Provide the [X, Y] coordinate of the cell's center where the given text is located.  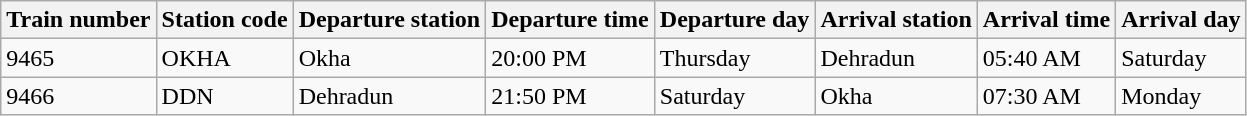
Station code [224, 20]
9466 [78, 96]
9465 [78, 58]
Arrival time [1046, 20]
Departure time [570, 20]
07:30 AM [1046, 96]
Arrival station [896, 20]
Departure station [390, 20]
Thursday [734, 58]
DDN [224, 96]
20:00 PM [570, 58]
OKHA [224, 58]
Train number [78, 20]
21:50 PM [570, 96]
Arrival day [1181, 20]
Monday [1181, 96]
Departure day [734, 20]
05:40 AM [1046, 58]
